Locate the cell with the specified text and output its (x, y) center coordinate. 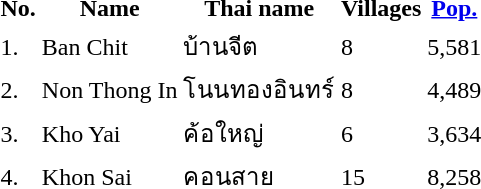
Non Thong In (110, 90)
ค้อใหญ่ (259, 133)
6 (380, 133)
โนนทองอินทร์ (259, 90)
บ้านจีต (259, 46)
Kho Yai (110, 133)
Ban Chit (110, 46)
